Locate the cell with the specified text and output its [x, y] center coordinate. 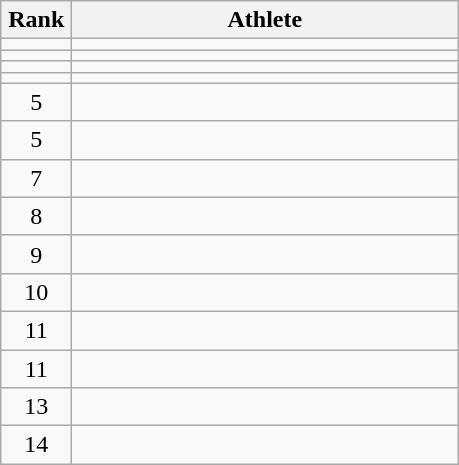
7 [36, 178]
Athlete [265, 20]
14 [36, 445]
13 [36, 407]
Rank [36, 20]
10 [36, 292]
9 [36, 254]
8 [36, 216]
